From the cell containing the given text, extract its center point as (X, Y) coordinate. 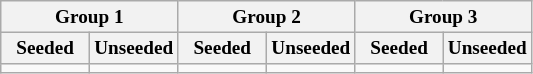
Group 1 (90, 17)
Group 3 (443, 17)
Group 2 (266, 17)
